Scan for the cell matching the given text and deliver its [x, y] coordinate at center. 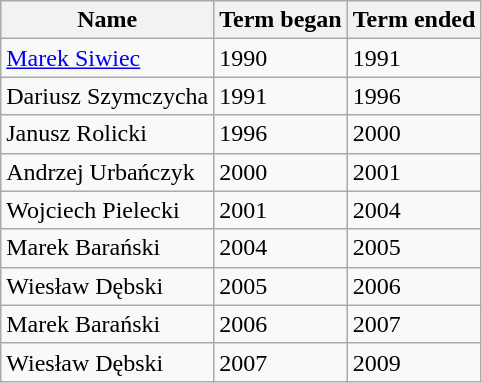
Name [108, 20]
Term began [281, 20]
Wojciech Pielecki [108, 210]
Janusz Rolicki [108, 134]
Andrzej Urbańczyk [108, 172]
Term ended [414, 20]
Dariusz Szymczycha [108, 96]
2009 [414, 362]
Marek Siwiec [108, 58]
1990 [281, 58]
